From the cell containing the given text, extract its center point as (x, y) coordinate. 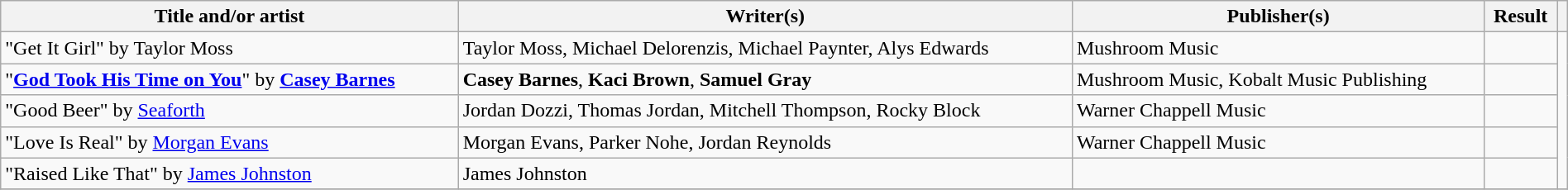
Taylor Moss, Michael Delorenzis, Michael Paynter, Alys Edwards (765, 48)
"Love Is Real" by Morgan Evans (230, 142)
Jordan Dozzi, Thomas Jordan, Mitchell Thompson, Rocky Block (765, 111)
James Johnston (765, 173)
Morgan Evans, Parker Nohe, Jordan Reynolds (765, 142)
Casey Barnes, Kaci Brown, Samuel Gray (765, 79)
Result (1521, 17)
Mushroom Music, Kobalt Music Publishing (1278, 79)
"Raised Like That" by James Johnston (230, 173)
"God Took His Time on You" by Casey Barnes (230, 79)
"Good Beer" by Seaforth (230, 111)
Title and/or artist (230, 17)
"Get It Girl" by Taylor Moss (230, 48)
Publisher(s) (1278, 17)
Mushroom Music (1278, 48)
Writer(s) (765, 17)
